Capture the cell that displays the provided text and extract its [X, Y] central coordinate. 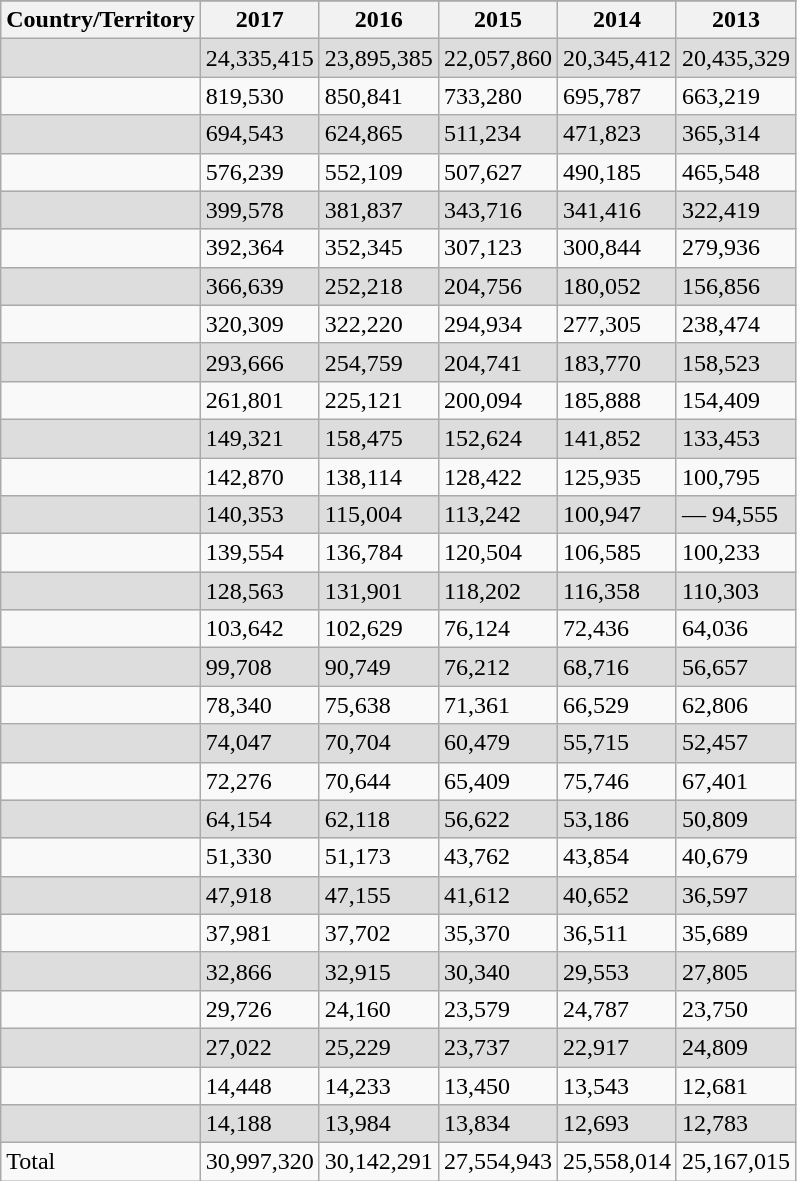
24,160 [378, 1009]
128,563 [260, 591]
102,629 [378, 629]
125,935 [616, 477]
60,479 [498, 743]
322,220 [378, 324]
70,704 [378, 743]
576,239 [260, 172]
47,155 [378, 895]
20,435,329 [736, 58]
65,409 [498, 781]
36,597 [736, 895]
261,801 [260, 400]
322,419 [736, 210]
128,422 [498, 477]
511,234 [498, 134]
254,759 [378, 362]
50,809 [736, 819]
27,805 [736, 971]
279,936 [736, 248]
23,579 [498, 1009]
47,918 [260, 895]
25,167,015 [736, 1162]
78,340 [260, 705]
116,358 [616, 591]
51,330 [260, 857]
22,917 [616, 1047]
24,809 [736, 1047]
465,548 [736, 172]
13,450 [498, 1085]
158,523 [736, 362]
72,276 [260, 781]
225,121 [378, 400]
158,475 [378, 438]
68,716 [616, 667]
183,770 [616, 362]
2013 [736, 20]
131,901 [378, 591]
66,529 [616, 705]
30,142,291 [378, 1162]
381,837 [378, 210]
139,554 [260, 553]
64,154 [260, 819]
36,511 [616, 933]
2017 [260, 20]
238,474 [736, 324]
76,124 [498, 629]
55,715 [616, 743]
110,303 [736, 591]
113,242 [498, 515]
307,123 [498, 248]
— 94,555 [736, 515]
24,335,415 [260, 58]
552,109 [378, 172]
71,361 [498, 705]
99,708 [260, 667]
343,716 [498, 210]
52,457 [736, 743]
56,657 [736, 667]
142,870 [260, 477]
694,543 [260, 134]
74,047 [260, 743]
Total [100, 1162]
53,186 [616, 819]
133,453 [736, 438]
72,436 [616, 629]
366,639 [260, 286]
471,823 [616, 134]
70,644 [378, 781]
13,984 [378, 1124]
40,679 [736, 857]
75,638 [378, 705]
352,345 [378, 248]
2014 [616, 20]
20,345,412 [616, 58]
14,188 [260, 1124]
293,666 [260, 362]
56,622 [498, 819]
43,762 [498, 857]
154,409 [736, 400]
62,806 [736, 705]
152,624 [498, 438]
294,934 [498, 324]
100,233 [736, 553]
115,004 [378, 515]
120,504 [498, 553]
2016 [378, 20]
43,854 [616, 857]
23,750 [736, 1009]
35,689 [736, 933]
300,844 [616, 248]
138,114 [378, 477]
13,834 [498, 1124]
41,612 [498, 895]
663,219 [736, 96]
180,052 [616, 286]
35,370 [498, 933]
12,681 [736, 1085]
24,787 [616, 1009]
149,321 [260, 438]
90,749 [378, 667]
141,852 [616, 438]
365,314 [736, 134]
118,202 [498, 591]
103,642 [260, 629]
75,746 [616, 781]
392,364 [260, 248]
62,118 [378, 819]
Country/Territory [100, 20]
106,585 [616, 553]
136,784 [378, 553]
27,022 [260, 1047]
320,309 [260, 324]
733,280 [498, 96]
277,305 [616, 324]
23,737 [498, 1047]
12,783 [736, 1124]
37,981 [260, 933]
76,212 [498, 667]
30,340 [498, 971]
200,094 [498, 400]
341,416 [616, 210]
22,057,860 [498, 58]
14,233 [378, 1085]
490,185 [616, 172]
67,401 [736, 781]
13,543 [616, 1085]
51,173 [378, 857]
32,915 [378, 971]
204,741 [498, 362]
64,036 [736, 629]
507,627 [498, 172]
30,997,320 [260, 1162]
25,229 [378, 1047]
12,693 [616, 1124]
819,530 [260, 96]
25,558,014 [616, 1162]
204,756 [498, 286]
40,652 [616, 895]
100,795 [736, 477]
850,841 [378, 96]
29,726 [260, 1009]
2015 [498, 20]
624,865 [378, 134]
140,353 [260, 515]
399,578 [260, 210]
29,553 [616, 971]
100,947 [616, 515]
185,888 [616, 400]
252,218 [378, 286]
27,554,943 [498, 1162]
32,866 [260, 971]
37,702 [378, 933]
156,856 [736, 286]
695,787 [616, 96]
14,448 [260, 1085]
23,895,385 [378, 58]
